Find where the given text appears and provide that cell's center as (x, y) coordinate. 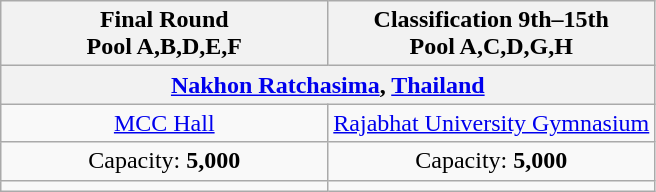
Nakhon Ratchasima, Thailand (328, 85)
Rajabhat University Gymnasium (492, 123)
Final RoundPool A,B,D,E,F (164, 34)
Classification 9th–15thPool A,C,D,G,H (492, 34)
MCC Hall (164, 123)
